Return the (X, Y) coordinate for the center point of the cell that contains the specified text.  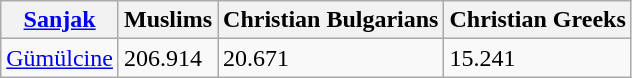
Sanjak (60, 20)
Christian Bulgarians (331, 20)
206.914 (168, 58)
15.241 (538, 58)
20.671 (331, 58)
Muslims (168, 20)
Gümülcine (60, 58)
Christian Greeks (538, 20)
